Capture the cell that displays the provided text and extract its [x, y] central coordinate. 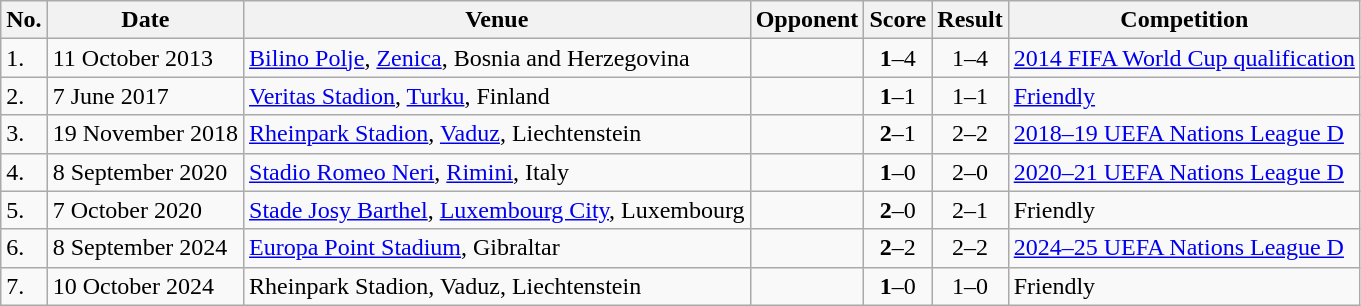
Europa Point Stadium, Gibraltar [498, 248]
7 June 2017 [145, 96]
Score [898, 20]
4. [24, 172]
2018–19 UEFA Nations League D [1184, 134]
Veritas Stadion, Turku, Finland [498, 96]
6. [24, 248]
Stade Josy Barthel, Luxembourg City, Luxembourg [498, 210]
Stadio Romeo Neri, Rimini, Italy [498, 172]
8 September 2020 [145, 172]
Bilino Polje, Zenica, Bosnia and Herzegovina [498, 58]
No. [24, 20]
7. [24, 286]
10 October 2024 [145, 286]
2020–21 UEFA Nations League D [1184, 172]
Opponent [807, 20]
2024–25 UEFA Nations League D [1184, 248]
1. [24, 58]
7 October 2020 [145, 210]
2014 FIFA World Cup qualification [1184, 58]
Competition [1184, 20]
2. [24, 96]
3. [24, 134]
Result [970, 20]
Venue [498, 20]
11 October 2013 [145, 58]
5. [24, 210]
8 September 2024 [145, 248]
Date [145, 20]
19 November 2018 [145, 134]
